Find where the given text appears and provide that cell's center as (X, Y) coordinate. 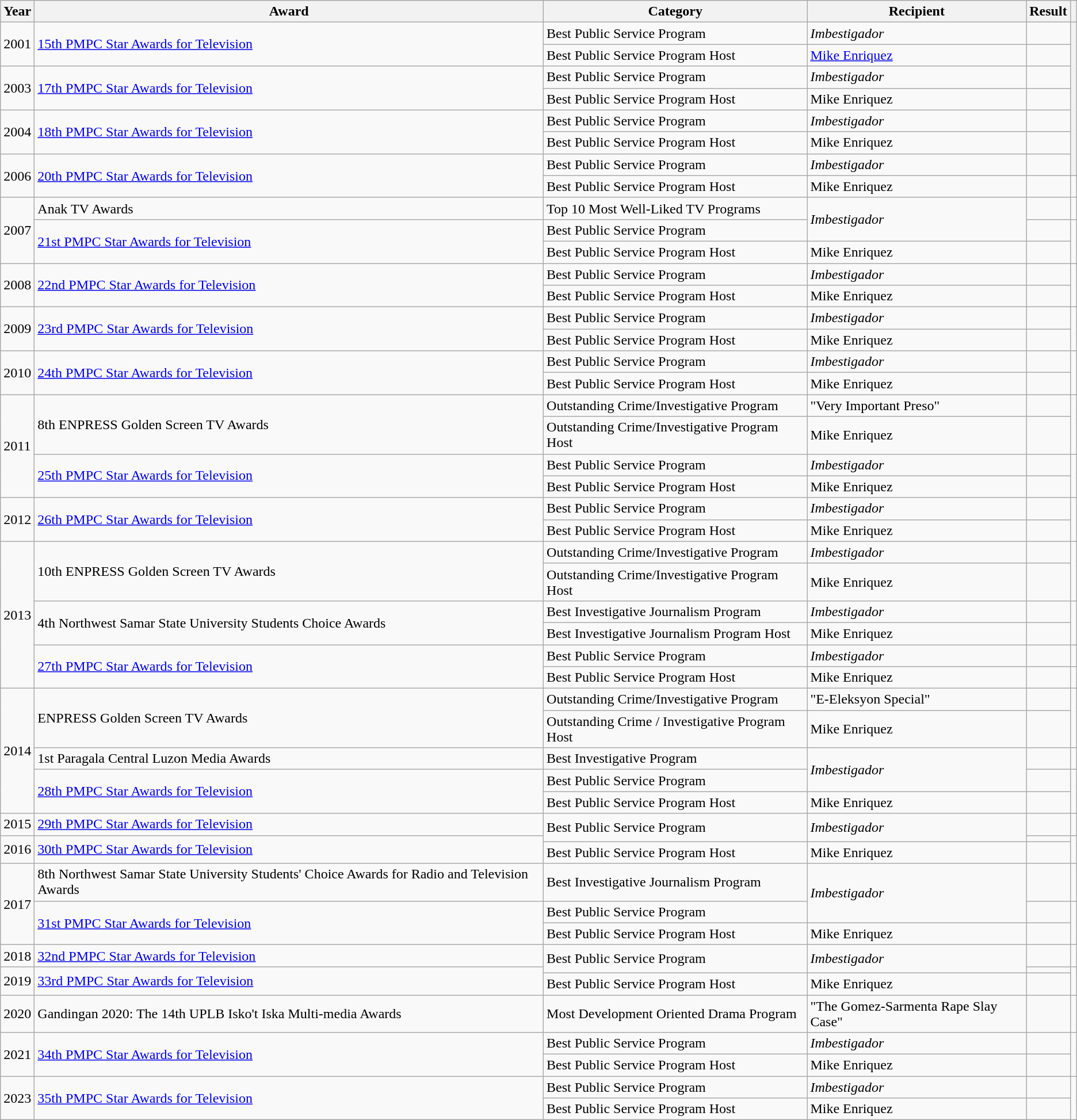
34th PMPC Star Awards for Television (289, 1054)
2018 (17, 955)
2003 (17, 88)
10th ENPRESS Golden Screen TV Awards (289, 571)
ENPRESS Golden Screen TV Awards (289, 718)
22nd PMPC Star Awards for Television (289, 285)
24th PMPC Star Awards for Television (289, 373)
15th PMPC Star Awards for Television (289, 44)
35th PMPC Star Awards for Television (289, 1098)
2006 (17, 175)
2019 (17, 980)
4th Northwest Samar State University Students Choice Awards (289, 622)
2020 (17, 1014)
31st PMPC Star Awards for Television (289, 923)
2012 (17, 519)
8th ENPRESS Golden Screen TV Awards (289, 425)
8th Northwest Samar State University Students' Choice Awards for Radio and Television Awards (289, 882)
2016 (17, 849)
23rd PMPC Star Awards for Television (289, 329)
17th PMPC Star Awards for Television (289, 88)
Best Investigative Program (675, 759)
2010 (17, 373)
2013 (17, 614)
"E-Eleksyon Special" (917, 699)
2008 (17, 285)
Award (289, 12)
2023 (17, 1098)
Most Development Oriented Drama Program (675, 1014)
Outstanding Crime / Investigative Program Host (675, 729)
2015 (17, 824)
25th PMPC Star Awards for Television (289, 476)
Recipient (917, 12)
2014 (17, 751)
"The Gomez-Sarmenta Rape Slay Case" (917, 1014)
29th PMPC Star Awards for Television (289, 824)
2011 (17, 446)
Top 10 Most Well-Liked TV Programs (675, 208)
Best Investigative Journalism Program Host (675, 633)
33rd PMPC Star Awards for Television (289, 980)
20th PMPC Star Awards for Television (289, 175)
32nd PMPC Star Awards for Television (289, 955)
21st PMPC Star Awards for Television (289, 241)
2017 (17, 904)
"Very Important Preso" (917, 406)
30th PMPC Star Awards for Television (289, 849)
18th PMPC Star Awards for Television (289, 132)
28th PMPC Star Awards for Television (289, 792)
26th PMPC Star Awards for Television (289, 519)
Gandingan 2020: The 14th UPLB Isko't Iska Multi-media Awards (289, 1014)
Category (675, 12)
Year (17, 12)
Result (1048, 12)
2007 (17, 230)
2001 (17, 44)
1st Paragala Central Luzon Media Awards (289, 759)
Anak TV Awards (289, 208)
2009 (17, 329)
2021 (17, 1054)
27th PMPC Star Awards for Television (289, 666)
2004 (17, 132)
